Return the [X, Y] coordinate for the center point of the cell that contains the specified text.  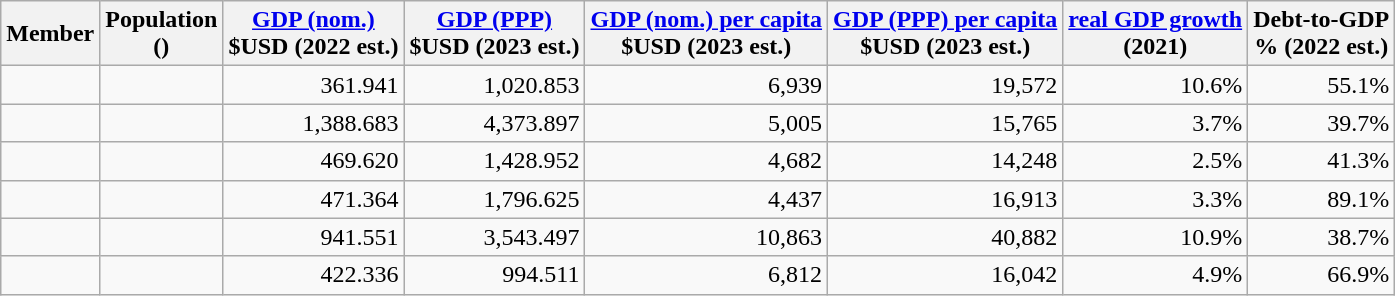
Debt-to-GDP% (2022 est.) [1322, 34]
4,437 [706, 199]
38.7% [1322, 237]
GDP (PPP)$USD (2023 est.) [494, 34]
10.9% [1156, 237]
1,796.625 [494, 199]
3.7% [1156, 123]
66.9% [1322, 275]
469.620 [314, 161]
3.3% [1156, 199]
16,042 [946, 275]
471.364 [314, 199]
89.1% [1322, 199]
1,428.952 [494, 161]
361.941 [314, 85]
15,765 [946, 123]
10.6% [1156, 85]
real GDP growth(2021) [1156, 34]
4.9% [1156, 275]
40,882 [946, 237]
14,248 [946, 161]
422.336 [314, 275]
4,682 [706, 161]
994.511 [494, 275]
Member [50, 34]
5,005 [706, 123]
GDP (nom.) per capita$USD (2023 est.) [706, 34]
55.1% [1322, 85]
10,863 [706, 237]
19,572 [946, 85]
Population() [162, 34]
4,373.897 [494, 123]
6,812 [706, 275]
3,543.497 [494, 237]
1,388.683 [314, 123]
941.551 [314, 237]
GDP (nom.)$USD (2022 est.) [314, 34]
6,939 [706, 85]
41.3% [1322, 161]
GDP (PPP) per capita$USD (2023 est.) [946, 34]
1,020.853 [494, 85]
16,913 [946, 199]
2.5% [1156, 161]
39.7% [1322, 123]
